Capture the cell that displays the provided text and extract its (X, Y) central coordinate. 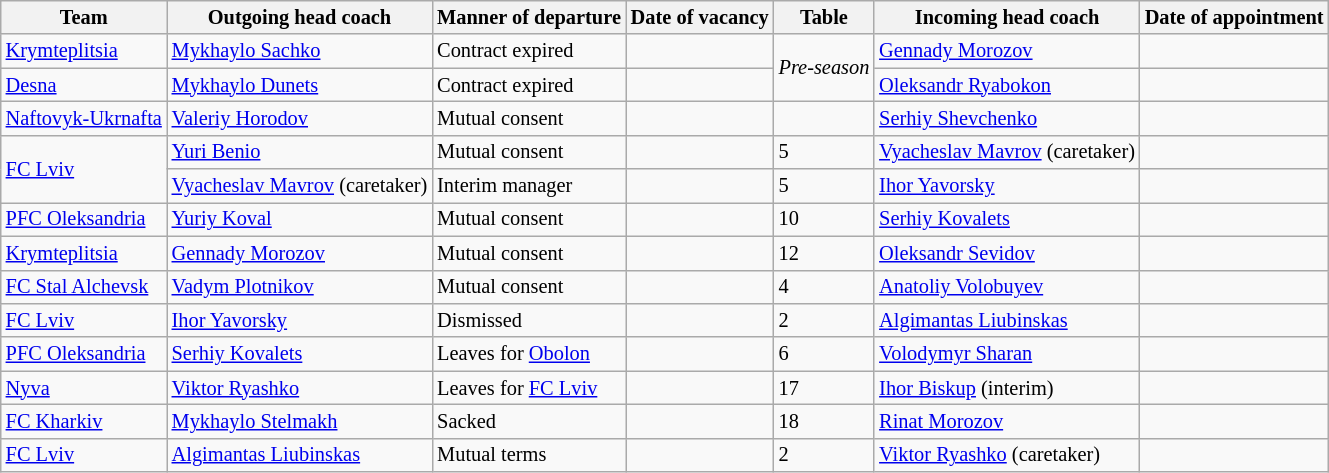
Date of vacancy (700, 17)
Rinat Morozov (1007, 421)
Naftovyk-Ukrnafta (84, 118)
6 (824, 354)
18 (824, 421)
Nyva (84, 388)
Volodymyr Sharan (1007, 354)
Mykhaylo Stelmakh (300, 421)
Vadym Plotnikov (300, 287)
Anatoliy Volobuyev (1007, 287)
Oleksandr Ryabokon (1007, 85)
Mykhaylo Dunets (300, 85)
Sacked (529, 421)
Yuri Benio (300, 152)
Viktor Ryashko (caretaker) (1007, 455)
Viktor Ryashko (300, 388)
Dismissed (529, 320)
FC Kharkiv (84, 421)
Leaves for Obolon (529, 354)
Mykhaylo Sachko (300, 51)
Outgoing head coach (300, 17)
Desna (84, 85)
Table (824, 17)
Serhiy Shevchenko (1007, 118)
Incoming head coach (1007, 17)
4 (824, 287)
Mutual terms (529, 455)
Date of appointment (1234, 17)
Valeriy Horodov (300, 118)
12 (824, 253)
Yuriy Koval (300, 219)
Oleksandr Sevidov (1007, 253)
Team (84, 17)
10 (824, 219)
Ihor Biskup (interim) (1007, 388)
Interim manager (529, 186)
Manner of departure (529, 17)
Pre-season (824, 68)
Leaves for FC Lviv (529, 388)
17 (824, 388)
FC Stal Alchevsk (84, 287)
